Capture the cell that displays the provided text and extract its [x, y] central coordinate. 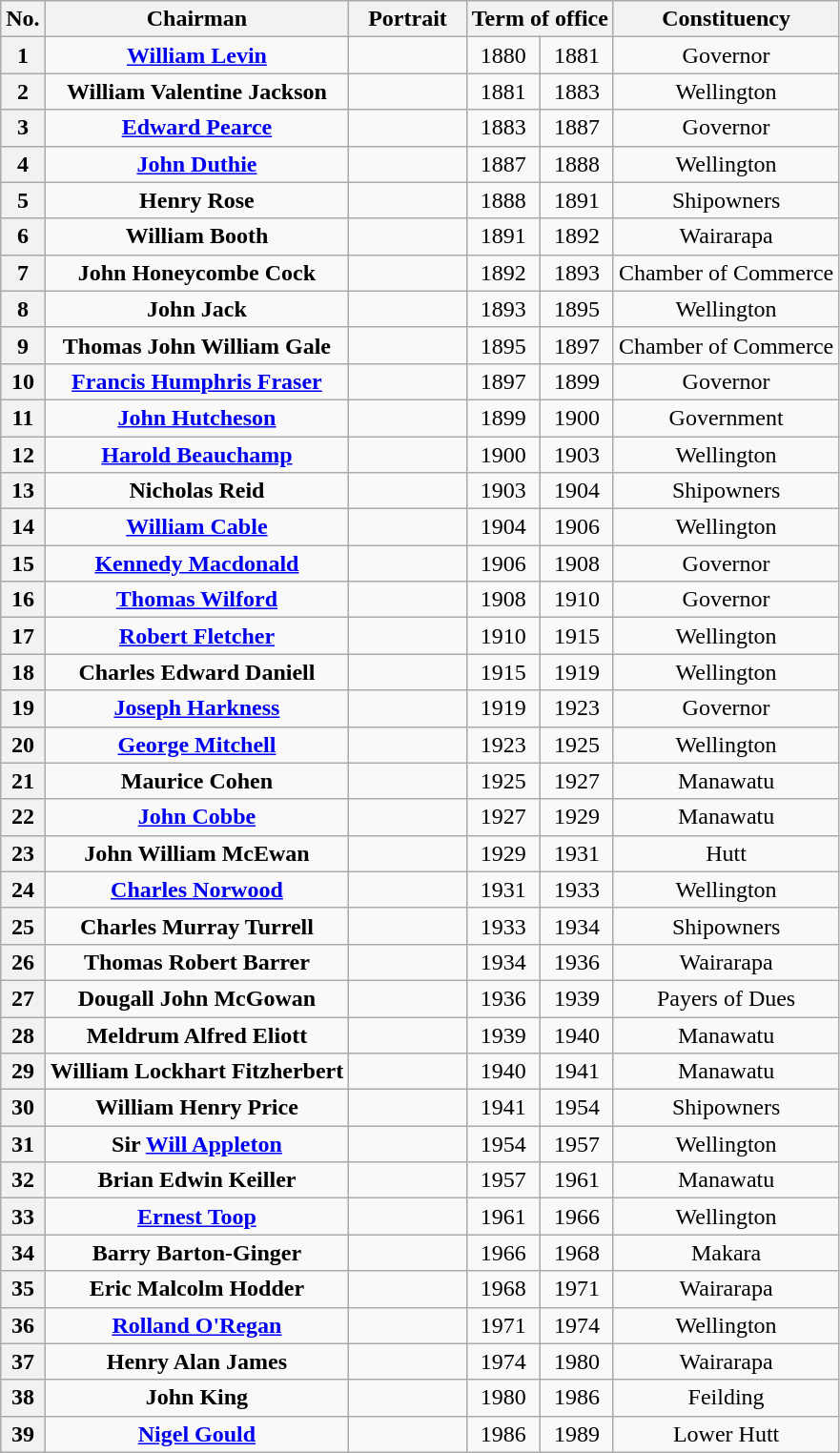
3 [23, 128]
Barry Barton-Ginger [196, 1253]
John William McEwan [196, 853]
Robert Fletcher [196, 636]
Joseph Harkness [196, 708]
Henry Alan James [196, 1361]
Lower Hutt [726, 1434]
John Duthie [196, 164]
William Henry Price [196, 1108]
31 [23, 1144]
Thomas Robert Barrer [196, 962]
Henry Rose [196, 200]
11 [23, 418]
Francis Humphris Fraser [196, 381]
1 [23, 55]
Hutt [726, 853]
Brian Edwin Keiller [196, 1180]
Harold Beauchamp [196, 455]
7 [23, 273]
34 [23, 1253]
John Honeycombe Cock [196, 273]
17 [23, 636]
No. [23, 19]
32 [23, 1180]
39 [23, 1434]
Charles Norwood [196, 890]
24 [23, 890]
Edward Pearce [196, 128]
6 [23, 236]
Dougall John McGowan [196, 998]
Payers of Dues [726, 998]
23 [23, 853]
1989 [576, 1434]
4 [23, 164]
Makara [726, 1253]
8 [23, 309]
28 [23, 1034]
William Valentine Jackson [196, 92]
Government [726, 418]
25 [23, 926]
John Cobbe [196, 817]
20 [23, 745]
9 [23, 345]
Chairman [196, 19]
Charles Murray Turrell [196, 926]
George Mitchell [196, 745]
18 [23, 672]
2 [23, 92]
William Levin [196, 55]
John Jack [196, 309]
16 [23, 600]
Term of office [540, 19]
5 [23, 200]
21 [23, 781]
Rolland O'Regan [196, 1325]
38 [23, 1398]
35 [23, 1289]
William Lockhart Fitzherbert [196, 1072]
William Cable [196, 527]
26 [23, 962]
Constituency [726, 19]
Thomas John William Gale [196, 345]
Portrait [408, 19]
Feilding [726, 1398]
30 [23, 1108]
Ernest Toop [196, 1217]
14 [23, 527]
12 [23, 455]
37 [23, 1361]
William Booth [196, 236]
John Hutcheson [196, 418]
Charles Edward Daniell [196, 672]
Kennedy Macdonald [196, 563]
Meldrum Alfred Eliott [196, 1034]
Maurice Cohen [196, 781]
Nigel Gould [196, 1434]
Thomas Wilford [196, 600]
10 [23, 381]
Sir Will Appleton [196, 1144]
1880 [503, 55]
John King [196, 1398]
Nicholas Reid [196, 491]
36 [23, 1325]
Eric Malcolm Hodder [196, 1289]
13 [23, 491]
29 [23, 1072]
27 [23, 998]
33 [23, 1217]
19 [23, 708]
22 [23, 817]
15 [23, 563]
